Return the [X, Y] coordinate for the center point of the cell that contains the specified text.  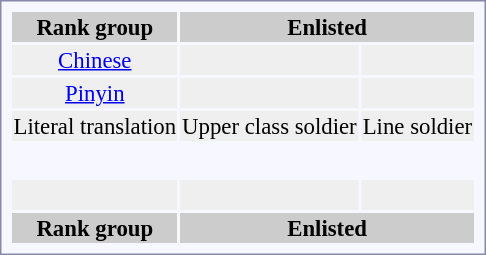
Literal translation [95, 126]
Chinese [95, 60]
Pinyin [95, 93]
Upper class soldier [270, 126]
Line soldier [417, 126]
